Provide the [x, y] coordinate of the cell's center where the given text is located.  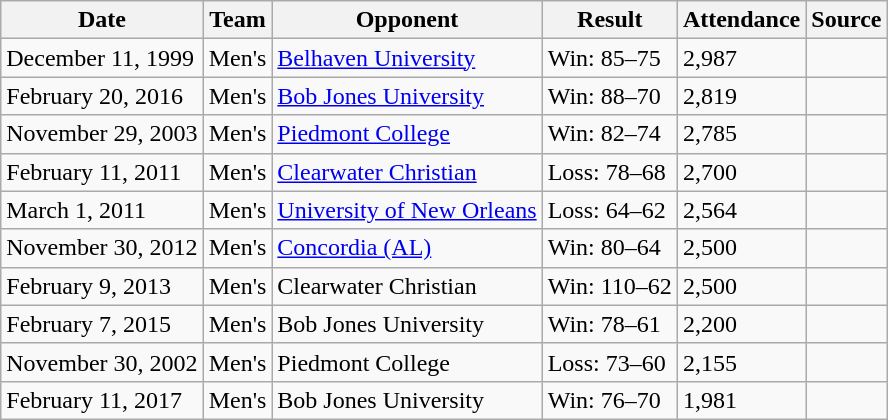
Loss: 73–60 [610, 362]
Win: 110–62 [610, 286]
1,981 [741, 400]
Win: 85–75 [610, 58]
Win: 88–70 [610, 96]
November 30, 2012 [102, 248]
Win: 80–64 [610, 248]
Concordia (AL) [407, 248]
Win: 76–70 [610, 400]
Source [846, 20]
Loss: 78–68 [610, 172]
2,200 [741, 324]
February 11, 2011 [102, 172]
2,700 [741, 172]
2,564 [741, 210]
Result [610, 20]
2,987 [741, 58]
Date [102, 20]
February 20, 2016 [102, 96]
November 29, 2003 [102, 134]
November 30, 2002 [102, 362]
Belhaven University [407, 58]
February 7, 2015 [102, 324]
December 11, 1999 [102, 58]
February 9, 2013 [102, 286]
Team [238, 20]
Win: 78–61 [610, 324]
2,155 [741, 362]
Attendance [741, 20]
March 1, 2011 [102, 210]
Loss: 64–62 [610, 210]
Opponent [407, 20]
2,785 [741, 134]
2,819 [741, 96]
February 11, 2017 [102, 400]
Win: 82–74 [610, 134]
University of New Orleans [407, 210]
